Locate the cell with the specified text and output its (X, Y) center coordinate. 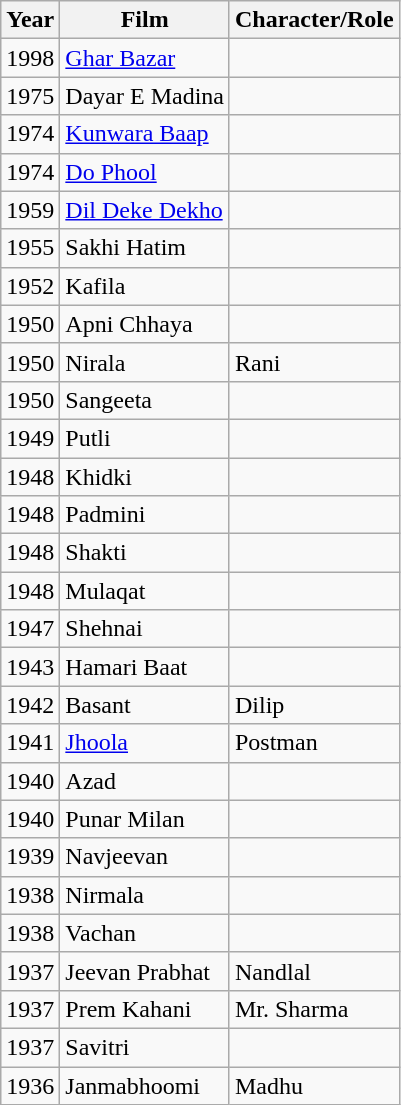
Nirala (145, 362)
Azad (145, 781)
1936 (30, 1085)
Padmini (145, 515)
Sakhi Hatim (145, 248)
Year (30, 20)
Vachan (145, 933)
Sangeeta (145, 400)
Shehnai (145, 629)
Punar Milan (145, 819)
Madhu (314, 1085)
Navjeevan (145, 857)
1942 (30, 705)
Dil Deke Dekho (145, 210)
Khidki (145, 477)
1949 (30, 438)
1941 (30, 743)
Rani (314, 362)
Character/Role (314, 20)
Nandlal (314, 971)
1975 (30, 96)
Dilip (314, 705)
Savitri (145, 1047)
Prem Kahani (145, 1009)
1947 (30, 629)
Mr. Sharma (314, 1009)
1943 (30, 667)
Postman (314, 743)
1952 (30, 286)
Jeevan Prabhat (145, 971)
Film (145, 20)
Apni Chhaya (145, 324)
Hamari Baat (145, 667)
Putli (145, 438)
Janmabhoomi (145, 1085)
Kafila (145, 286)
1998 (30, 58)
Shakti (145, 553)
Nirmala (145, 895)
Do Phool (145, 172)
Kunwara Baap (145, 134)
1955 (30, 248)
Dayar E Madina (145, 96)
1959 (30, 210)
Jhoola (145, 743)
1939 (30, 857)
Mulaqat (145, 591)
Basant (145, 705)
Ghar Bazar (145, 58)
